Provide the [x, y] coordinate of the cell's center where the given text is located.  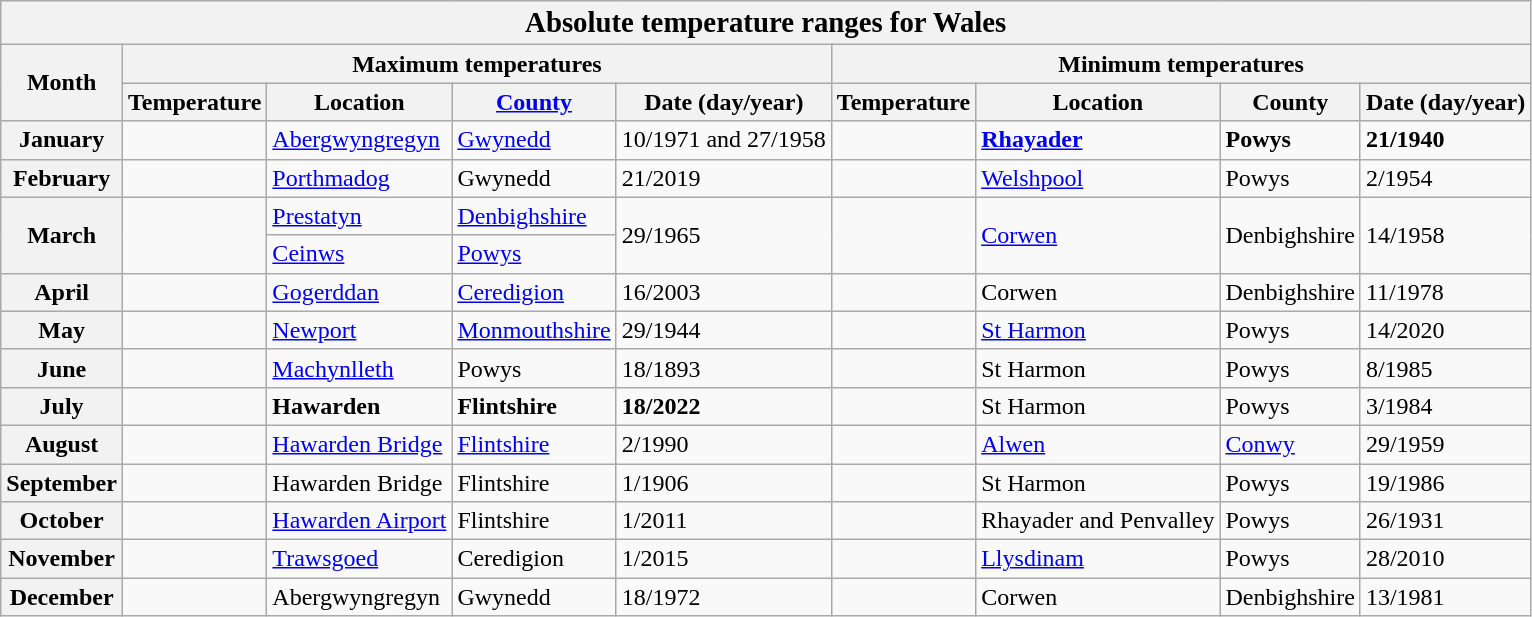
Newport [360, 330]
July [62, 406]
November [62, 559]
1/1906 [724, 483]
Prestatyn [360, 216]
29/1965 [724, 235]
Hawarden [360, 406]
28/2010 [1445, 559]
Rhayader [1098, 140]
18/2022 [724, 406]
18/1893 [724, 368]
Welshpool [1098, 178]
October [62, 521]
14/1958 [1445, 235]
February [62, 178]
Monmouthshire [534, 330]
14/2020 [1445, 330]
March [62, 235]
Llysdinam [1098, 559]
16/2003 [724, 292]
May [62, 330]
Alwen [1098, 444]
Gogerddan [360, 292]
April [62, 292]
Month [62, 83]
January [62, 140]
Minimum temperatures [1180, 64]
Hawarden Airport [360, 521]
19/1986 [1445, 483]
26/1931 [1445, 521]
18/1972 [724, 597]
Porthmadog [360, 178]
2/1990 [724, 444]
3/1984 [1445, 406]
Maximum temperatures [476, 64]
Machynlleth [360, 368]
21/2019 [724, 178]
29/1944 [724, 330]
1/2015 [724, 559]
8/1985 [1445, 368]
1/2011 [724, 521]
June [62, 368]
Conwy [1290, 444]
Rhayader and Penvalley [1098, 521]
August [62, 444]
10/1971 and 27/1958 [724, 140]
September [62, 483]
13/1981 [1445, 597]
Ceinws [360, 254]
December [62, 597]
11/1978 [1445, 292]
2/1954 [1445, 178]
21/1940 [1445, 140]
29/1959 [1445, 444]
Trawsgoed [360, 559]
Absolute temperature ranges for Wales [766, 23]
